Identify which cell holds the provided text, then report its [x, y] central coordinate. 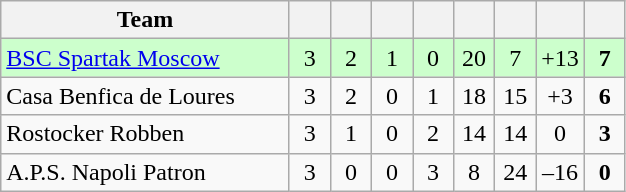
+13 [560, 58]
15 [516, 96]
+3 [560, 96]
18 [474, 96]
Team [146, 20]
BSC Spartak Moscow [146, 58]
Casa Benfica de Loures [146, 96]
6 [604, 96]
Rostocker Robben [146, 134]
–16 [560, 172]
A.P.S. Napoli Patron [146, 172]
8 [474, 172]
20 [474, 58]
24 [516, 172]
